Output the (X, Y) coordinate of the center of the cell containing the given text.  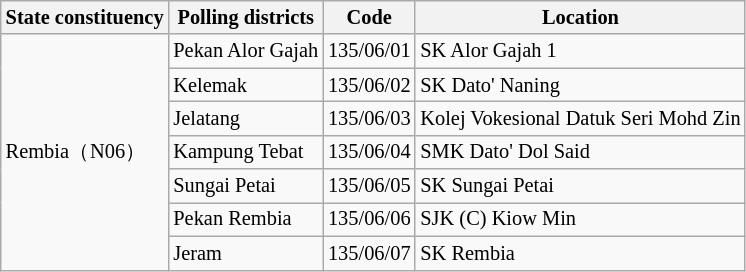
SMK Dato' Dol Said (580, 152)
Jelatang (246, 118)
Kampung Tebat (246, 152)
135/06/07 (369, 253)
135/06/02 (369, 85)
135/06/04 (369, 152)
Pekan Alor Gajah (246, 51)
Kelemak (246, 85)
Jeram (246, 253)
Sungai Petai (246, 186)
SJK (C) Kiow Min (580, 219)
Pekan Rembia (246, 219)
135/06/03 (369, 118)
135/06/06 (369, 219)
State constituency (85, 17)
Location (580, 17)
135/06/05 (369, 186)
Polling districts (246, 17)
Kolej Vokesional Datuk Seri Mohd Zin (580, 118)
SK Alor Gajah 1 (580, 51)
SK Dato' Naning (580, 85)
Rembia（N06） (85, 152)
135/06/01 (369, 51)
SK Sungai Petai (580, 186)
SK Rembia (580, 253)
Code (369, 17)
